Search for the cell housing the specified text and yield its (x, y) center coordinate. 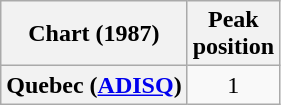
1 (233, 85)
Peakposition (233, 34)
Quebec (ADISQ) (94, 85)
Chart (1987) (94, 34)
